Capture the cell that displays the provided text and extract its [x, y] central coordinate. 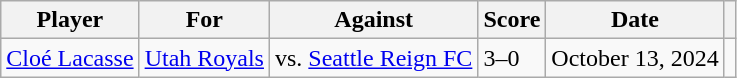
Score [512, 20]
Cloé Lacasse [70, 58]
3–0 [512, 58]
Against [373, 20]
Date [635, 20]
Utah Royals [204, 58]
Player [70, 20]
For [204, 20]
vs. Seattle Reign FC [373, 58]
October 13, 2024 [635, 58]
